Output the [x, y] coordinate of the center of the cell containing the given text.  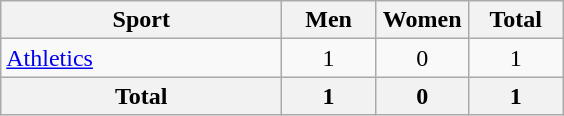
Sport [142, 20]
Men [329, 20]
Women [422, 20]
Athletics [142, 58]
